Pinpoint the cell where the given text exists, returning its (x, y) midpoint coordinate. 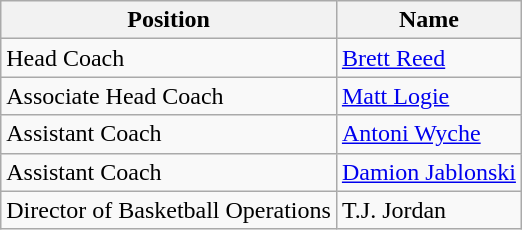
Position (169, 20)
Damion Jablonski (428, 172)
Head Coach (169, 58)
Antoni Wyche (428, 134)
Brett Reed (428, 58)
Name (428, 20)
Director of Basketball Operations (169, 210)
Matt Logie (428, 96)
Associate Head Coach (169, 96)
T.J. Jordan (428, 210)
